Provide the [X, Y] coordinate of the cell's center where the given text is located.  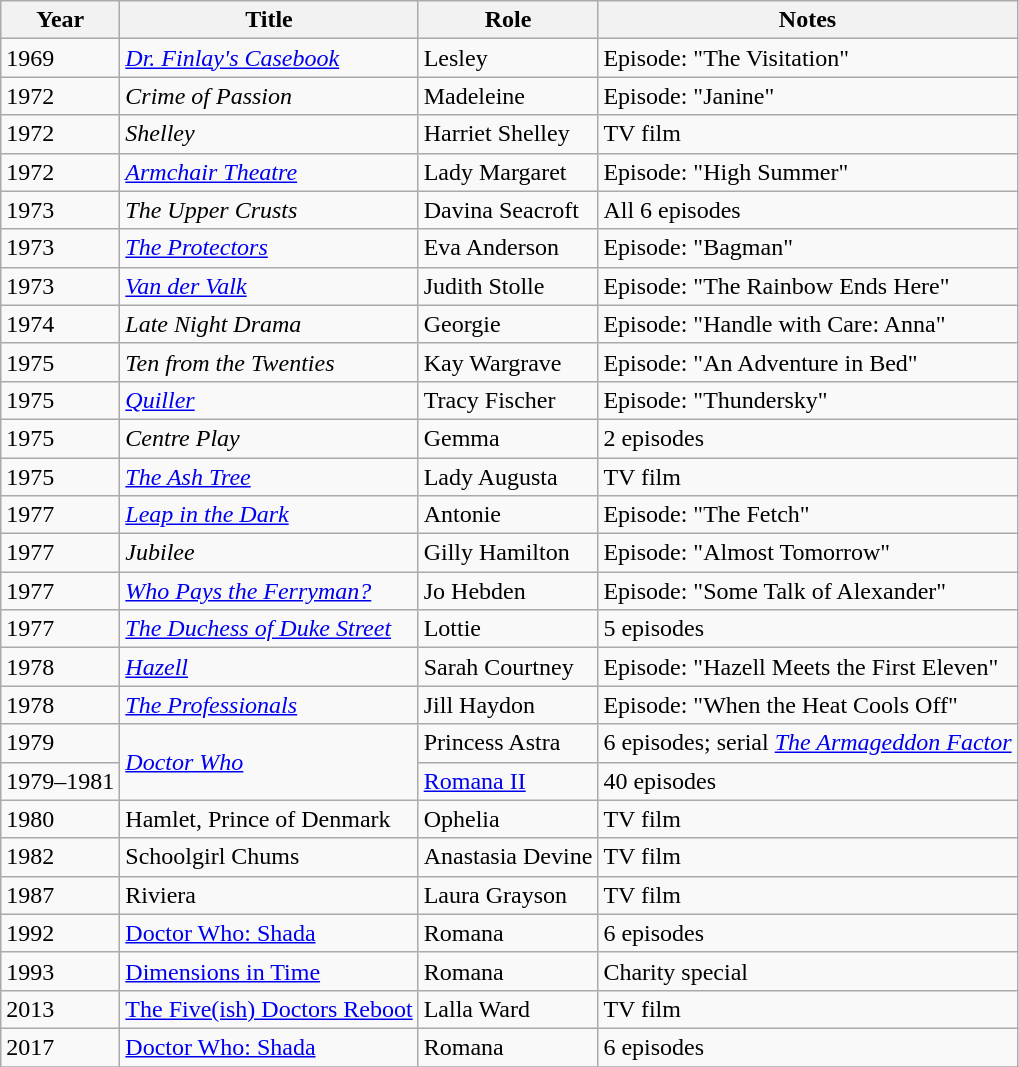
Judith Stolle [508, 286]
Sarah Courtney [508, 667]
Gemma [508, 438]
1974 [60, 324]
Episode: "When the Heat Cools Off" [808, 705]
Shelley [269, 134]
The Protectors [269, 248]
Year [60, 20]
Romana II [508, 781]
Episode: "Hazell Meets the First Eleven" [808, 667]
1980 [60, 819]
Eva Anderson [508, 248]
Harriet Shelley [508, 134]
Episode: "The Visitation" [808, 58]
2 episodes [808, 438]
The Five(ish) Doctors Reboot [269, 1009]
1979 [60, 743]
Episode: "High Summer" [808, 172]
The Upper Crusts [269, 210]
Episode: "Almost Tomorrow" [808, 553]
Princess Astra [508, 743]
Episode: "An Adventure in Bed" [808, 362]
Leap in the Dark [269, 515]
Jill Haydon [508, 705]
Late Night Drama [269, 324]
Role [508, 20]
Ten from the Twenties [269, 362]
Gilly Hamilton [508, 553]
Schoolgirl Chums [269, 857]
Dimensions in Time [269, 971]
Centre Play [269, 438]
Laura Grayson [508, 895]
Episode: "Handle with Care: Anna" [808, 324]
5 episodes [808, 629]
40 episodes [808, 781]
Hazell [269, 667]
Episode: "Thundersky" [808, 400]
The Ash Tree [269, 477]
The Duchess of Duke Street [269, 629]
Episode: "Bagman" [808, 248]
Georgie [508, 324]
1993 [60, 971]
Van der Valk [269, 286]
Doctor Who [269, 762]
1969 [60, 58]
Jo Hebden [508, 591]
Lady Augusta [508, 477]
Who Pays the Ferryman? [269, 591]
Episode: "The Rainbow Ends Here" [808, 286]
Ophelia [508, 819]
Crime of Passion [269, 96]
Episode: "Janine" [808, 96]
Madeleine [508, 96]
The Professionals [269, 705]
Anastasia Devine [508, 857]
Lady Margaret [508, 172]
Armchair Theatre [269, 172]
Hamlet, Prince of Denmark [269, 819]
2017 [60, 1047]
6 episodes; serial The Armageddon Factor [808, 743]
Lalla Ward [508, 1009]
Quiller [269, 400]
Dr. Finlay's Casebook [269, 58]
2013 [60, 1009]
1992 [60, 933]
Lottie [508, 629]
All 6 episodes [808, 210]
Tracy Fischer [508, 400]
Riviera [269, 895]
1987 [60, 895]
Charity special [808, 971]
Episode: "Some Talk of Alexander" [808, 591]
Episode: "The Fetch" [808, 515]
Davina Seacroft [508, 210]
Lesley [508, 58]
Jubilee [269, 553]
Kay Wargrave [508, 362]
Antonie [508, 515]
Notes [808, 20]
Title [269, 20]
1982 [60, 857]
1979–1981 [60, 781]
